Pinpoint the cell where the given text exists, returning its [X, Y] midpoint coordinate. 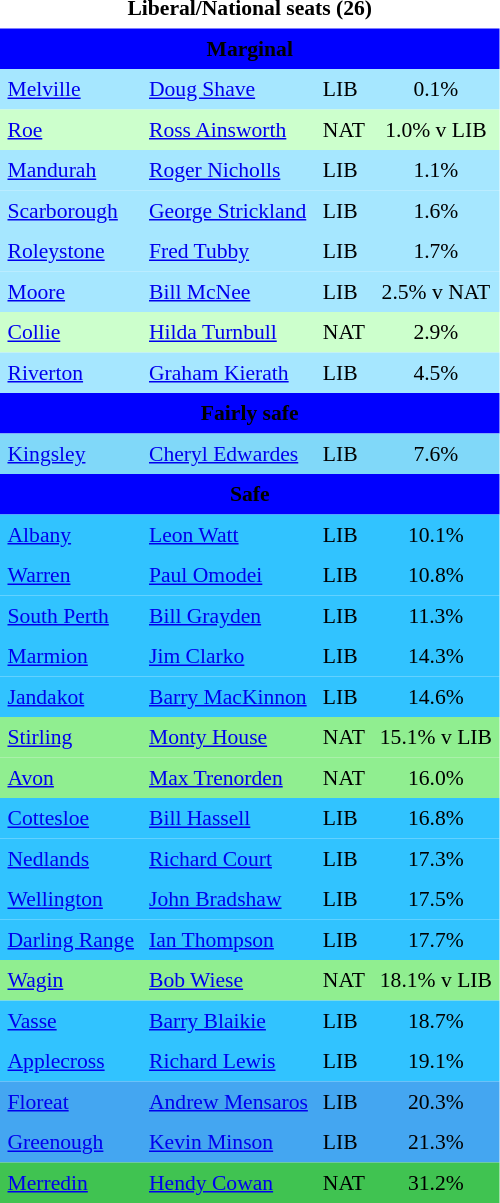
17.3% [436, 858]
Max Trenorden [228, 777]
Wellington [70, 899]
Ian Thompson [228, 939]
Greenough [70, 1142]
Cottesloe [70, 818]
Collie [70, 332]
Bob Wiese [228, 980]
Avon [70, 777]
Paul Omodei [228, 575]
Marmion [70, 656]
14.6% [436, 696]
Floreat [70, 1101]
Darling Range [70, 939]
Jandakot [70, 696]
Riverton [70, 372]
Fred Tubby [228, 251]
Fairly safe [250, 413]
Richard Lewis [228, 1061]
11.3% [436, 615]
Andrew Mensaros [228, 1101]
Kevin Minson [228, 1142]
Monty House [228, 737]
1.0% v LIB [436, 129]
10.8% [436, 575]
7.6% [436, 453]
Warren [70, 575]
16.0% [436, 777]
Barry Blaikie [228, 1020]
Scarborough [70, 210]
Albany [70, 534]
Roger Nicholls [228, 170]
Kingsley [70, 453]
Stirling [70, 737]
14.3% [436, 656]
Nedlands [70, 858]
Merredin [70, 1182]
4.5% [436, 372]
Ross Ainsworth [228, 129]
17.5% [436, 899]
Cheryl Edwardes [228, 453]
Vasse [70, 1020]
Marginal [250, 48]
18.1% v LIB [436, 980]
Barry MacKinnon [228, 696]
20.3% [436, 1101]
Mandurah [70, 170]
Richard Court [228, 858]
Safe [250, 494]
0.1% [436, 89]
Roleystone [70, 251]
1.1% [436, 170]
10.1% [436, 534]
Moore [70, 291]
George Strickland [228, 210]
Leon Watt [228, 534]
1.7% [436, 251]
19.1% [436, 1061]
Doug Shave [228, 89]
Hendy Cowan [228, 1182]
Applecross [70, 1061]
31.2% [436, 1182]
2.9% [436, 332]
Wagin [70, 980]
2.5% v NAT [436, 291]
Graham Kierath [228, 372]
17.7% [436, 939]
Melville [70, 89]
15.1% v LIB [436, 737]
Bill McNee [228, 291]
1.6% [436, 210]
South Perth [70, 615]
21.3% [436, 1142]
Bill Hassell [228, 818]
Bill Grayden [228, 615]
18.7% [436, 1020]
John Bradshaw [228, 899]
16.8% [436, 818]
Roe [70, 129]
Hilda Turnbull [228, 332]
Jim Clarko [228, 656]
